From the cell containing the given text, extract its center point as (X, Y) coordinate. 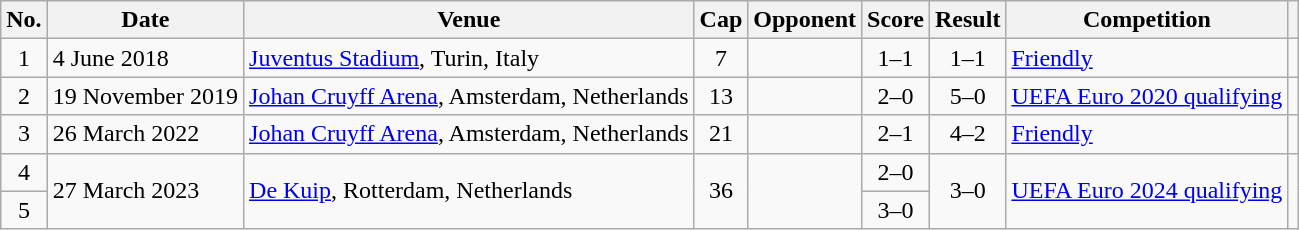
3 (24, 134)
Competition (1147, 20)
13 (721, 96)
Juventus Stadium, Turin, Italy (470, 58)
Venue (470, 20)
5 (24, 210)
2 (24, 96)
27 March 2023 (145, 191)
Opponent (805, 20)
5–0 (968, 96)
19 November 2019 (145, 96)
26 March 2022 (145, 134)
Result (968, 20)
Score (896, 20)
UEFA Euro 2024 qualifying (1147, 191)
De Kuip, Rotterdam, Netherlands (470, 191)
21 (721, 134)
2–1 (896, 134)
4 June 2018 (145, 58)
4–2 (968, 134)
7 (721, 58)
Cap (721, 20)
1 (24, 58)
36 (721, 191)
UEFA Euro 2020 qualifying (1147, 96)
Date (145, 20)
No. (24, 20)
4 (24, 172)
